Return the [x, y] coordinate for the center point of the cell that contains the specified text.  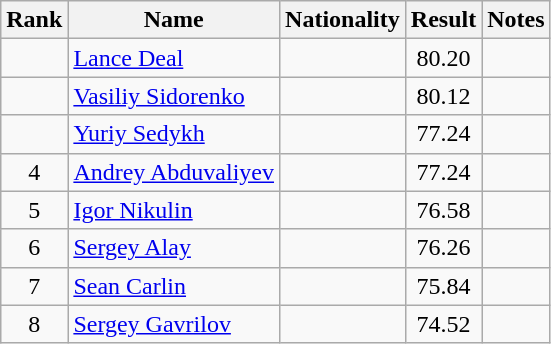
Notes [516, 20]
Sean Carlin [174, 286]
74.52 [443, 324]
80.20 [443, 58]
Lance Deal [174, 58]
80.12 [443, 96]
Sergey Gavrilov [174, 324]
Igor Nikulin [174, 210]
8 [34, 324]
75.84 [443, 286]
4 [34, 172]
Rank [34, 20]
Yuriy Sedykh [174, 134]
6 [34, 248]
Result [443, 20]
Nationality [343, 20]
Name [174, 20]
7 [34, 286]
76.58 [443, 210]
5 [34, 210]
76.26 [443, 248]
Sergey Alay [174, 248]
Andrey Abduvaliyev [174, 172]
Vasiliy Sidorenko [174, 96]
